Capture the cell that displays the provided text and extract its (x, y) central coordinate. 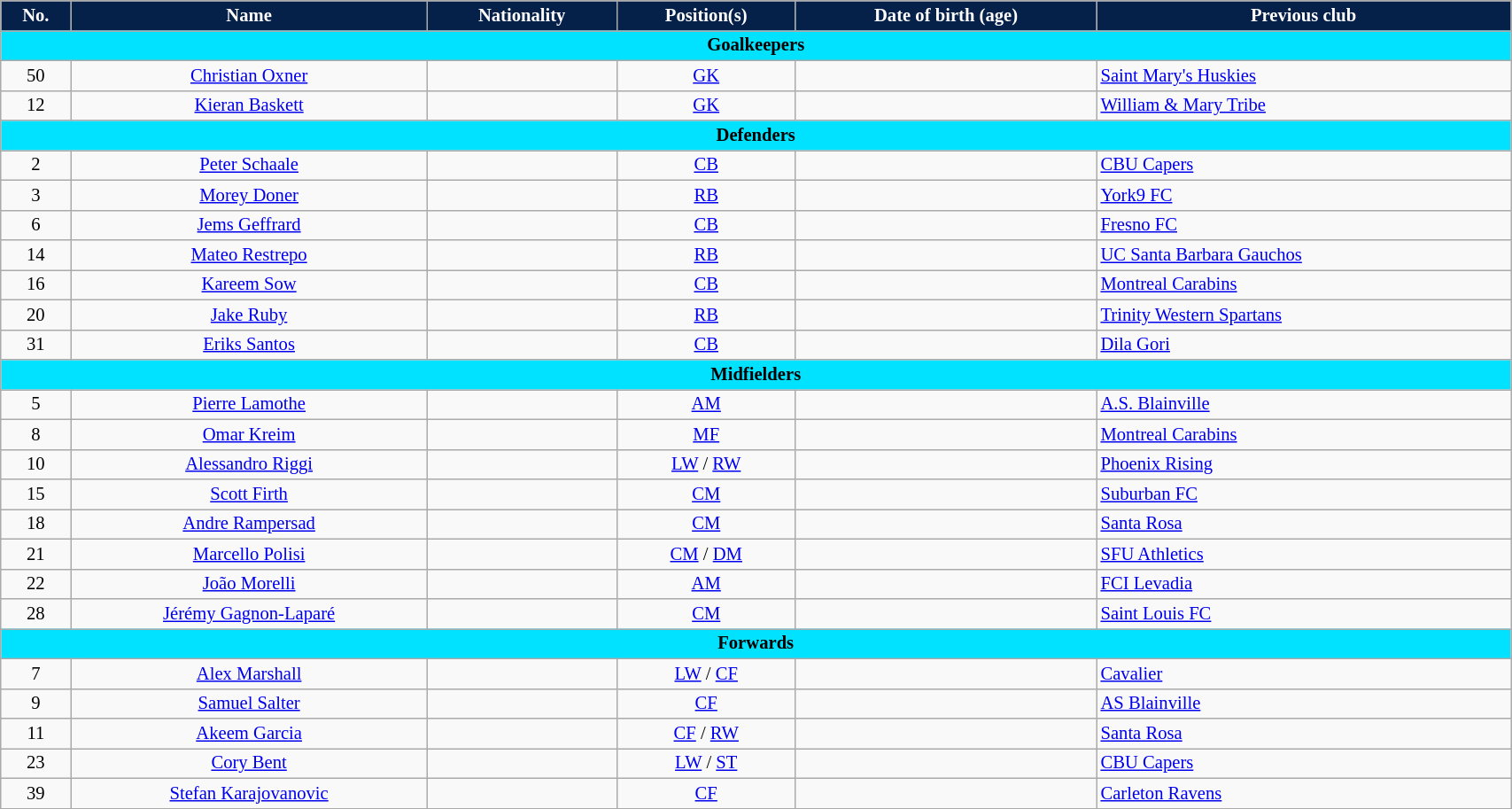
Marcello Polisi (249, 554)
9 (35, 704)
Jake Ruby (249, 315)
A.S. Blainville (1304, 404)
11 (35, 733)
Andre Rampersad (249, 524)
Jems Geffrard (249, 225)
Omar Kreim (249, 434)
AS Blainville (1304, 704)
FCI Levadia (1304, 584)
23 (35, 763)
50 (35, 75)
Peter Schaale (249, 165)
Previous club (1304, 15)
Forwards (756, 643)
Jérémy Gagnon-Laparé (249, 614)
UC Santa Barbara Gauchos (1304, 254)
Suburban FC (1304, 494)
Cavalier (1304, 673)
Carleton Ravens (1304, 793)
Alex Marshall (249, 673)
Trinity Western Spartans (1304, 315)
8 (35, 434)
Nationality (522, 15)
Phoenix Rising (1304, 464)
João Morelli (249, 584)
LW / ST (706, 763)
York9 FC (1304, 195)
Christian Oxner (249, 75)
21 (35, 554)
7 (35, 673)
LW / CF (706, 673)
Kieran Baskett (249, 105)
3 (35, 195)
SFU Athletics (1304, 554)
CF / RW (706, 733)
28 (35, 614)
6 (35, 225)
18 (35, 524)
Midfielders (756, 375)
20 (35, 315)
Date of birth (age) (946, 15)
Name (249, 15)
Saint Mary's Huskies (1304, 75)
Fresno FC (1304, 225)
MF (706, 434)
15 (35, 494)
Pierre Lamothe (249, 404)
Cory Bent (249, 763)
LW / RW (706, 464)
No. (35, 15)
31 (35, 345)
Scott Firth (249, 494)
Morey Doner (249, 195)
Goalkeepers (756, 45)
22 (35, 584)
Akeem Garcia (249, 733)
2 (35, 165)
Dila Gori (1304, 345)
Kareem Sow (249, 284)
Eriks Santos (249, 345)
16 (35, 284)
12 (35, 105)
Samuel Salter (249, 704)
Mateo Restrepo (249, 254)
Alessandro Riggi (249, 464)
William & Mary Tribe (1304, 105)
Saint Louis FC (1304, 614)
Defenders (756, 136)
5 (35, 404)
Position(s) (706, 15)
CM / DM (706, 554)
39 (35, 793)
10 (35, 464)
Stefan Karajovanovic (249, 793)
14 (35, 254)
